From the cell containing the given text, extract its center point as (x, y) coordinate. 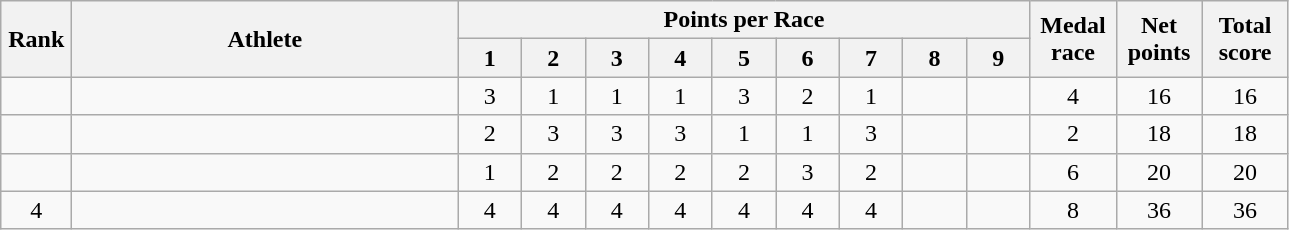
Rank (36, 39)
Athlete (265, 39)
9 (998, 58)
Net points (1159, 39)
Points per Race (744, 20)
Total score (1245, 39)
5 (744, 58)
Medal race (1073, 39)
7 (871, 58)
